Return (X, Y) of the center of cell containing provided text 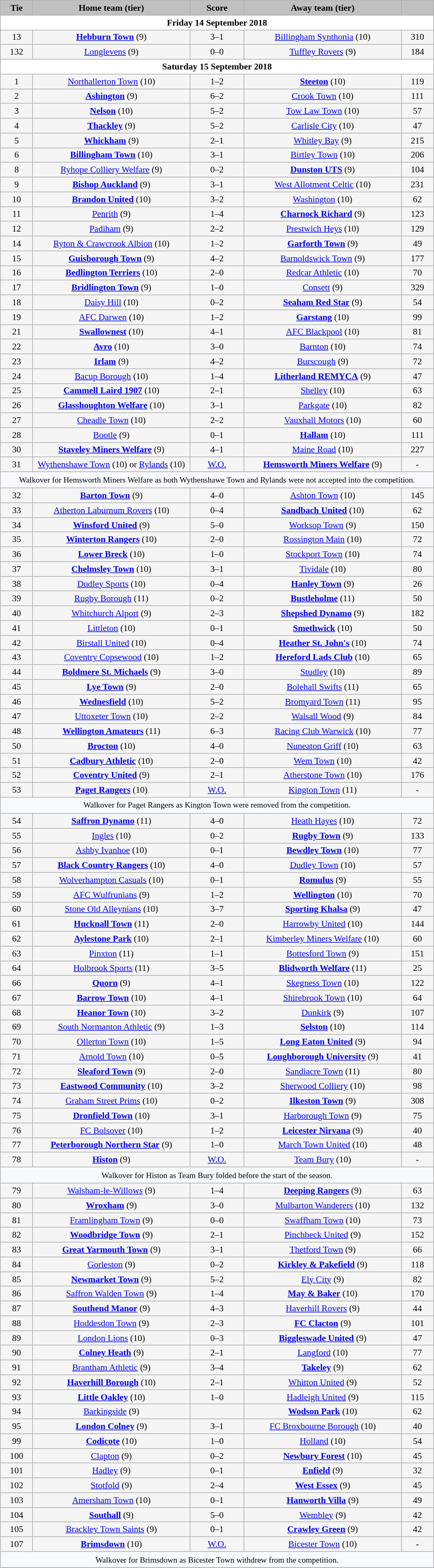
Uttoxeter Town (10) (111, 717)
Coventry United (9) (111, 775)
114 (417, 1027)
Gorleston (9) (111, 1264)
Wythenshawe Town (10) or Rylands (10) (111, 465)
85 (17, 1279)
58 (17, 880)
Clapton (9) (111, 1456)
Shelley (10) (323, 391)
133 (417, 836)
London Lions (10) (111, 1338)
310 (417, 37)
31 (17, 465)
Home team (tier) (111, 8)
Hucknall Town (11) (111, 924)
Northallerton Town (10) (111, 81)
Bootle (9) (111, 435)
Wem Town (10) (323, 761)
14 (17, 244)
Whitley Bay (9) (323, 141)
Romulus (9) (323, 880)
3–4 (217, 1367)
Mulbarton Wanderers (10) (323, 1206)
102 (17, 1485)
Billingham Synthonia (10) (323, 37)
Dunston UTS (9) (323, 170)
Brackley Town Saints (9) (111, 1530)
Hebburn Town (9) (111, 37)
Racing Club Warwick (10) (323, 731)
35 (17, 540)
Smethwick (10) (323, 628)
Daisy Hill (10) (111, 303)
Sandiacre Town (11) (323, 1071)
Barrow Town (10) (111, 998)
Heath Hayes (10) (323, 821)
Walkover for Hemsworth Miners Welfare as both Wythenshawe Town and Rylands were not accepted into the competition. (217, 480)
Holland (10) (323, 1441)
Penrith (9) (111, 214)
308 (417, 1101)
Stotfold (9) (111, 1485)
69 (17, 1027)
2–4 (217, 1485)
Stockport Town (10) (323, 555)
Parkgate (10) (323, 406)
Walkover for Paget Rangers as Kington Town were removed from the competition. (217, 806)
Wodson Park (10) (323, 1412)
Ashton Town (10) (323, 495)
Barton Town (9) (111, 495)
Rugby Town (9) (323, 836)
90 (17, 1353)
Hemsworth Miners Welfare (9) (323, 465)
Deeping Rangers (9) (323, 1191)
Birtley Town (10) (323, 155)
3–5 (217, 968)
Cheadle Town (10) (111, 421)
Ollerton Town (10) (111, 1042)
1 (17, 81)
Winterton Rangers (10) (111, 540)
227 (417, 450)
Hanworth Villa (9) (323, 1500)
Bottesford Town (9) (323, 954)
Bridlington Town (9) (111, 288)
1–1 (217, 954)
115 (417, 1397)
Avro (10) (111, 347)
43 (17, 657)
Stone Old Alleynians (10) (111, 909)
6–2 (217, 96)
Hanley Town (9) (323, 584)
93 (17, 1397)
FC Broxbourne Borough (10) (323, 1427)
Ashby Ivanhoe (10) (111, 851)
Bromyard Town (11) (323, 702)
Carlisle City (10) (323, 126)
Consett (9) (323, 288)
329 (417, 288)
76 (17, 1131)
122 (417, 983)
Studley (10) (323, 672)
Whitchurch Alport (9) (111, 613)
Ryhope Colliery Welfare (9) (111, 170)
Prestwich Heys (10) (323, 229)
Thetford Town (9) (323, 1250)
Tuffley Rovers (9) (323, 52)
5 (17, 141)
Walkover for Histon as Team Bury folded before the start of the season. (217, 1175)
Langford (10) (323, 1353)
105 (17, 1530)
Loughborough University (9) (323, 1057)
Harrowby United (10) (323, 924)
28 (17, 435)
Hoddesdon Town (9) (111, 1324)
Ingles (10) (111, 836)
61 (17, 924)
Worksop Town (9) (323, 525)
118 (417, 1264)
Saffron Walden Town (9) (111, 1294)
16 (17, 273)
22 (17, 347)
Peterborough Northern Star (9) (111, 1145)
23 (17, 361)
Away team (tier) (323, 8)
Pinxton (11) (111, 954)
Kirkley & Pakefield (9) (323, 1264)
Littleton (10) (111, 628)
Quorn (9) (111, 983)
Holbrook Sports (11) (111, 968)
Saturday 15 September 2018 (217, 67)
Great Yarmouth Town (9) (111, 1250)
West Essex (9) (323, 1485)
Irlam (9) (111, 361)
56 (17, 851)
86 (17, 1294)
18 (17, 303)
Bolehall Swifts (11) (323, 687)
Vauxhall Motors (10) (323, 421)
Hallam (10) (323, 435)
Bewdley Town (10) (323, 851)
Shepshed Dynamo (9) (323, 613)
176 (417, 775)
FC Clacton (9) (323, 1324)
Woodbridge Town (9) (111, 1235)
170 (417, 1294)
53 (17, 790)
Tie (17, 8)
Nuneaton Griff (10) (323, 746)
36 (17, 555)
39 (17, 599)
AFC Darwen (10) (111, 317)
103 (17, 1500)
Redcar Athletic (10) (323, 273)
Selston (10) (323, 1027)
Birstall United (10) (111, 643)
Wednesfield (10) (111, 702)
Newbury Forest (10) (323, 1456)
Black Country Rangers (10) (111, 865)
Takeley (9) (323, 1367)
Enfield (9) (323, 1471)
37 (17, 569)
Ilkeston Town (9) (323, 1101)
March Town United (10) (323, 1145)
AFC Blackpool (10) (323, 332)
8 (17, 170)
Maine Road (10) (323, 450)
Graham Street Prims (10) (111, 1101)
206 (417, 155)
Wembley (9) (323, 1515)
Walkover for Brimsdown as Bicester Town withdrew from the competition. (217, 1560)
Brantham Athletic (9) (111, 1367)
Arnold Town (10) (111, 1057)
Eastwood Community (10) (111, 1086)
9 (17, 185)
Washington (10) (323, 199)
68 (17, 1013)
Seaham Red Star (9) (323, 303)
Atherton Laburnum Rovers (10) (111, 510)
Dudley Sports (10) (111, 584)
Bishop Auckland (9) (111, 185)
51 (17, 761)
182 (417, 613)
Score (217, 8)
129 (417, 229)
Long Eaton United (9) (323, 1042)
6 (17, 155)
4–3 (217, 1309)
Hereford Lads Club (10) (323, 657)
30 (17, 450)
Tividale (10) (323, 569)
98 (417, 1086)
3–7 (217, 909)
46 (17, 702)
Barkingside (9) (111, 1412)
Hadley (9) (111, 1471)
Heanor Town (10) (111, 1013)
79 (17, 1191)
0–5 (217, 1057)
Charnock Richard (9) (323, 214)
Nelson (10) (111, 111)
West Allotment Celtic (10) (323, 185)
177 (417, 258)
Swallownest (10) (111, 332)
Bedlington Terriers (10) (111, 273)
19 (17, 317)
13 (17, 37)
Cammell Laird 1907 (10) (111, 391)
88 (17, 1324)
184 (417, 52)
AFC Wulfrunians (9) (111, 895)
Sporting Khalsa (9) (323, 909)
Glasshoughton Welfare (10) (111, 406)
67 (17, 998)
123 (417, 214)
Shirebrook Town (10) (323, 998)
Ashington (9) (111, 96)
3 (17, 111)
Little Oakley (10) (111, 1397)
1–5 (217, 1042)
231 (417, 185)
33 (17, 510)
Biggleswade United (9) (323, 1338)
Skegness Town (10) (323, 983)
Framlingham Town (9) (111, 1220)
34 (17, 525)
Kington Town (11) (323, 790)
Saffron Dynamo (11) (111, 821)
1–3 (217, 1027)
Haverhill Rovers (9) (323, 1309)
Coventry Copsewood (10) (111, 657)
Lye Town (9) (111, 687)
Garforth Town (9) (323, 244)
Wolverhampton Casuals (10) (111, 880)
145 (417, 495)
15 (17, 258)
4 (17, 126)
Sandbach United (10) (323, 510)
87 (17, 1309)
Winsford United (9) (111, 525)
Brimsdown (10) (111, 1544)
Bicester Town (10) (323, 1544)
Longlevens (9) (111, 52)
Southend Manor (9) (111, 1309)
Codicote (10) (111, 1441)
Swaffham Town (10) (323, 1220)
Tow Law Town (10) (323, 111)
Sleaford Town (9) (111, 1071)
South Normanton Athletic (9) (111, 1027)
Colney Heath (9) (111, 1353)
91 (17, 1367)
Wellington (10) (323, 895)
FC Bolsover (10) (111, 1131)
Whickham (9) (111, 141)
Sherwood Colliery (10) (323, 1086)
Thackley (9) (111, 126)
Dudley Town (10) (323, 865)
Burscough (9) (323, 361)
6–3 (217, 731)
Dunkirk (9) (323, 1013)
Newmarket Town (9) (111, 1279)
100 (17, 1456)
71 (17, 1057)
83 (17, 1250)
24 (17, 376)
Haverhill Borough (10) (111, 1382)
Bustleholme (11) (323, 599)
Dronfield Town (10) (111, 1116)
London Colney (9) (111, 1427)
Atherstone Town (10) (323, 775)
11 (17, 214)
Walsall Wood (9) (323, 717)
Chelmsley Town (10) (111, 569)
Barnton (10) (323, 347)
Kimberley Miners Welfare (10) (323, 939)
Billingham Town (10) (111, 155)
Paget Rangers (10) (111, 790)
Friday 14 September 2018 (217, 23)
Amersham Town (10) (111, 1500)
Wellington Amateurs (11) (111, 731)
Rugby Borough (11) (111, 599)
92 (17, 1382)
Guisborough Town (9) (111, 258)
12 (17, 229)
59 (17, 895)
Bacup Borough (10) (111, 376)
Harborough Town (9) (323, 1116)
May & Baker (10) (323, 1294)
17 (17, 288)
Boldmere St. Michaels (9) (111, 672)
Brandon United (10) (111, 199)
Staveley Miners Welfare (9) (111, 450)
150 (417, 525)
38 (17, 584)
Histon (9) (111, 1160)
151 (417, 954)
Heather St. John's (10) (323, 643)
Rossington Main (10) (323, 540)
Southall (9) (111, 1515)
Crook Town (10) (323, 96)
Walsham-le-Willows (9) (111, 1191)
Litherland REMYCA (9) (323, 376)
119 (417, 81)
Ely City (9) (323, 1279)
Barnoldswick Town (9) (323, 258)
21 (17, 332)
27 (17, 421)
Cadbury Athletic (10) (111, 761)
Pinchbeck United (9) (323, 1235)
0–3 (217, 1338)
Team Bury (10) (323, 1160)
78 (17, 1160)
215 (417, 141)
2 (17, 96)
Hadleigh United (9) (323, 1397)
10 (17, 199)
Garstang (10) (323, 317)
Padiham (9) (111, 229)
Blidworth Welfare (11) (323, 968)
Leicester Nirvana (9) (323, 1131)
Aylestone Park (10) (111, 939)
Crawley Green (9) (323, 1530)
152 (417, 1235)
144 (417, 924)
Brocton (10) (111, 746)
Steeton (10) (323, 81)
Whitton United (9) (323, 1382)
Lower Breck (10) (111, 555)
Ryton & Crawcrook Albion (10) (111, 244)
Wroxham (9) (111, 1206)
